Extract the [X, Y] coordinate from the center of the cell holding the provided text.  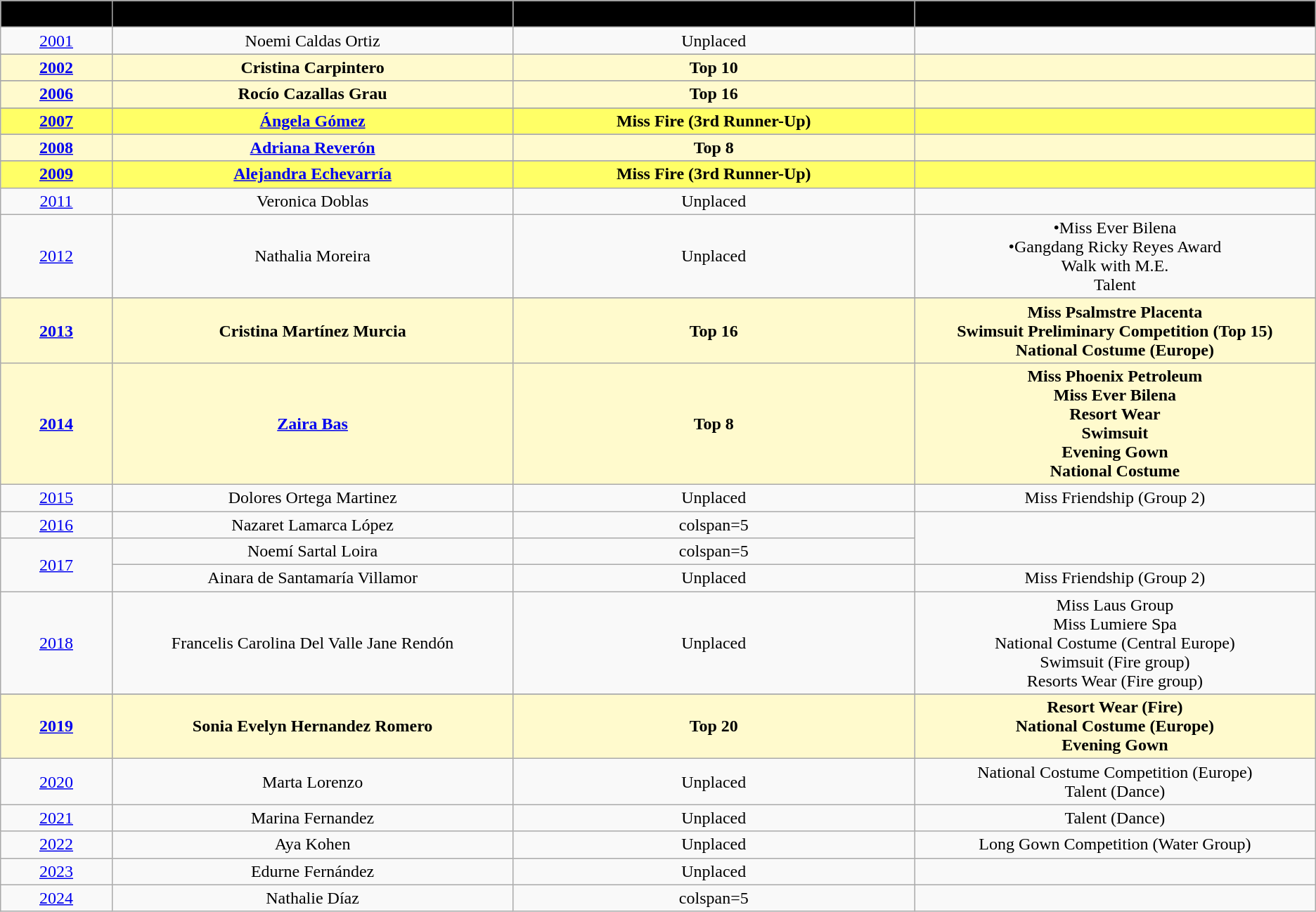
Talent (Dance) [1115, 818]
2013 [56, 330]
Resort Wear (Fire) National Costume (Europe) Evening Gown [1115, 727]
2021 [56, 818]
2019 [56, 727]
Cristina Martínez Murcia [312, 330]
Nathalia Moreira [312, 256]
Miss Psalmstre PlacentaSwimsuit Preliminary Competition (Top 15) National Costume (Europe) [1115, 330]
Dolores Ortega Martinez [312, 497]
Marina Fernandez [312, 818]
National Costume Competition (Europe) Talent (Dance) [1115, 781]
•Miss Ever Bilena•Gangdang Ricky Reyes Award Walk with M.E. Talent [1115, 256]
Adriana Reverón [312, 148]
2020 [56, 781]
Cristina Carpintero [312, 67]
2017 [56, 565]
Top 10 [714, 67]
Top 20 [714, 727]
2023 [56, 871]
Ainara de Santamaría Villamor [312, 578]
Special Awards [1115, 14]
Noemí Sartal Loira [312, 552]
2015 [56, 497]
2024 [56, 898]
2014 [56, 423]
Edurne Fernández [312, 871]
Long Gown Competition (Water Group) [1115, 845]
2009 [56, 174]
Placement [714, 14]
Marta Lorenzo [312, 781]
Veronica Doblas [312, 201]
Zaira Bas [312, 423]
Sonia Evelyn Hernandez Romero [312, 727]
2002 [56, 67]
2006 [56, 94]
2022 [56, 845]
Nathalie Díaz [312, 898]
2016 [56, 525]
Aya Kohen [312, 845]
2018 [56, 643]
Miss Phoenix PetroleumMiss Ever Bilena Resort Wear Swimsuit Evening Gown National Costume [1115, 423]
Noemi Caldas Ortiz [312, 41]
Year [56, 14]
Alejandra Echevarría [312, 174]
2008 [56, 148]
Francelis Carolina Del Valle Jane Rendón [312, 643]
2011 [56, 201]
Ángela Gómez [312, 121]
2007 [56, 121]
Rocío Cazallas Grau [312, 94]
Miss Earth Spain [312, 14]
Miss Laus GroupMiss Lumiere Spa National Costume (Central Europe) Swimsuit (Fire group) Resorts Wear (Fire group) [1115, 643]
Nazaret Lamarca López [312, 525]
2001 [56, 41]
2012 [56, 256]
